Detect which cell encompasses the target text, then output its (x, y) center coordinate. 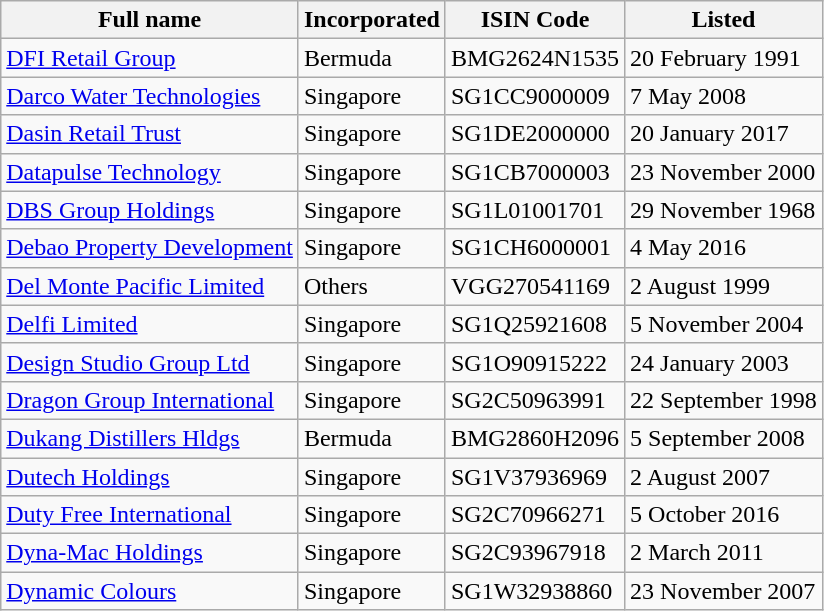
SG1CC9000009 (534, 96)
5 November 2004 (724, 324)
SG1DE2000000 (534, 134)
4 May 2016 (724, 248)
Full name (150, 20)
Incorporated (372, 20)
SG1CH6000001 (534, 248)
BMG2624N1535 (534, 58)
20 February 1991 (724, 58)
SG1L01001701 (534, 210)
Dynamic Colours (150, 591)
Dukang Distillers Hldgs (150, 438)
2 August 2007 (724, 477)
BMG2860H2096 (534, 438)
SG1Q25921608 (534, 324)
23 November 2007 (724, 591)
Dyna-Mac Holdings (150, 553)
Dragon Group International (150, 400)
20 January 2017 (724, 134)
24 January 2003 (724, 362)
Darco Water Technologies (150, 96)
SG1W32938860 (534, 591)
2 March 2011 (724, 553)
29 November 1968 (724, 210)
Duty Free International (150, 515)
22 September 1998 (724, 400)
Others (372, 286)
5 September 2008 (724, 438)
Datapulse Technology (150, 172)
Listed (724, 20)
SG1V37936969 (534, 477)
SG2C93967918 (534, 553)
SG1O90915222 (534, 362)
Debao Property Development (150, 248)
5 October 2016 (724, 515)
SG2C50963991 (534, 400)
Design Studio Group Ltd (150, 362)
SG2C70966271 (534, 515)
7 May 2008 (724, 96)
ISIN Code (534, 20)
DBS Group Holdings (150, 210)
SG1CB7000003 (534, 172)
Dasin Retail Trust (150, 134)
Delfi Limited (150, 324)
VGG270541169 (534, 286)
2 August 1999 (724, 286)
Dutech Holdings (150, 477)
DFI Retail Group (150, 58)
Del Monte Pacific Limited (150, 286)
23 November 2000 (724, 172)
